Detect which cell encompasses the target text, then output its [x, y] center coordinate. 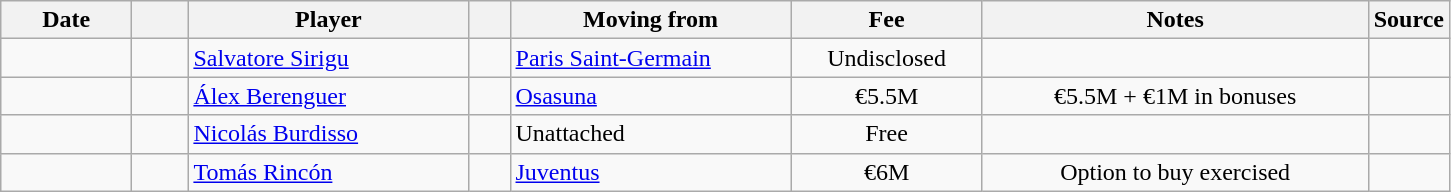
Juventus [650, 172]
Date [66, 20]
Notes [1175, 20]
€6M [886, 172]
Source [1408, 20]
Player [328, 20]
Álex Berenguer [328, 96]
Osasuna [650, 96]
Unattached [650, 134]
Moving from [650, 20]
Paris Saint-Germain [650, 58]
Free [886, 134]
Nicolás Burdisso [328, 134]
Undisclosed [886, 58]
Fee [886, 20]
€5.5M + €1M in bonuses [1175, 96]
Tomás Rincón [328, 172]
Option to buy exercised [1175, 172]
€5.5M [886, 96]
Salvatore Sirigu [328, 58]
